Pinpoint the cell where the given text exists, returning its [X, Y] midpoint coordinate. 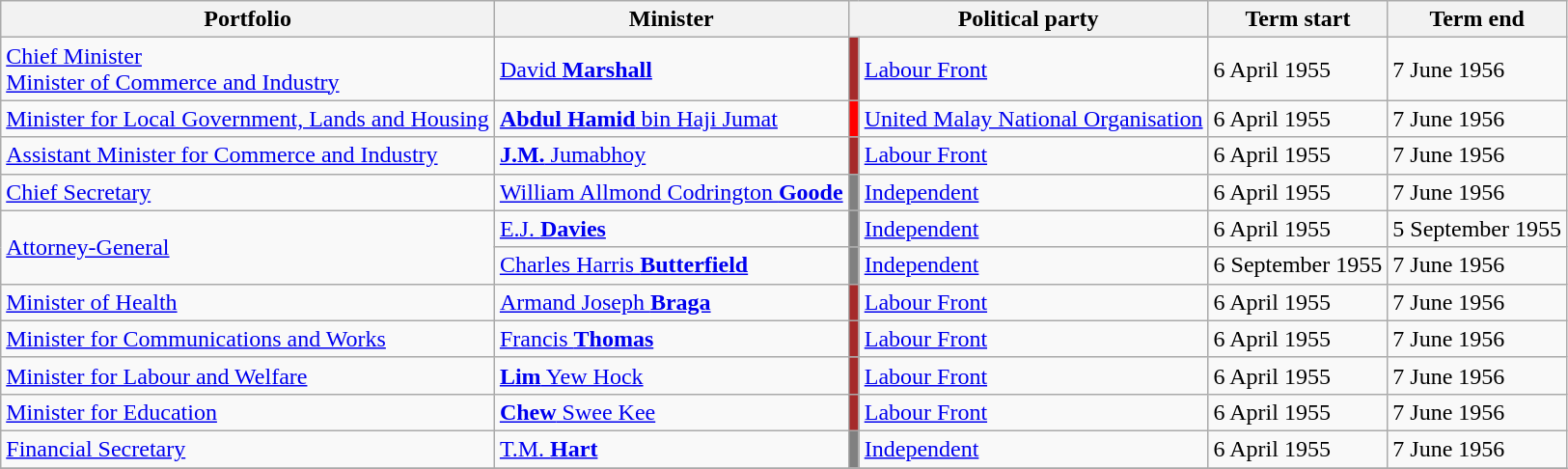
Political party [1029, 19]
T.M. Hart [672, 449]
Minister for Local Government, Lands and Housing [248, 119]
Term start [1298, 19]
Chief MinisterMinister of Commerce and Industry [248, 69]
Portfolio [248, 19]
Term end [1477, 19]
Minister for Communications and Works [248, 339]
Assistant Minister for Commerce and Industry [248, 155]
William Allmond Codrington Goode [672, 192]
United Malay National Organisation [1033, 119]
Attorney-General [248, 247]
Minister for Education [248, 412]
Chief Secretary [248, 192]
Francis Thomas [672, 339]
Minister for Labour and Welfare [248, 375]
Armand Joseph Braga [672, 302]
J.M. Jumabhoy [672, 155]
David Marshall [672, 69]
Chew Swee Kee [672, 412]
5 September 1955 [1477, 229]
Charles Harris Butterfield [672, 265]
Financial Secretary [248, 449]
Abdul Hamid bin Haji Jumat [672, 119]
Lim Yew Hock [672, 375]
Minister [672, 19]
Minister of Health [248, 302]
6 September 1955 [1298, 265]
E.J. Davies [672, 229]
